Identify which cell holds the provided text, then report its [X, Y] central coordinate. 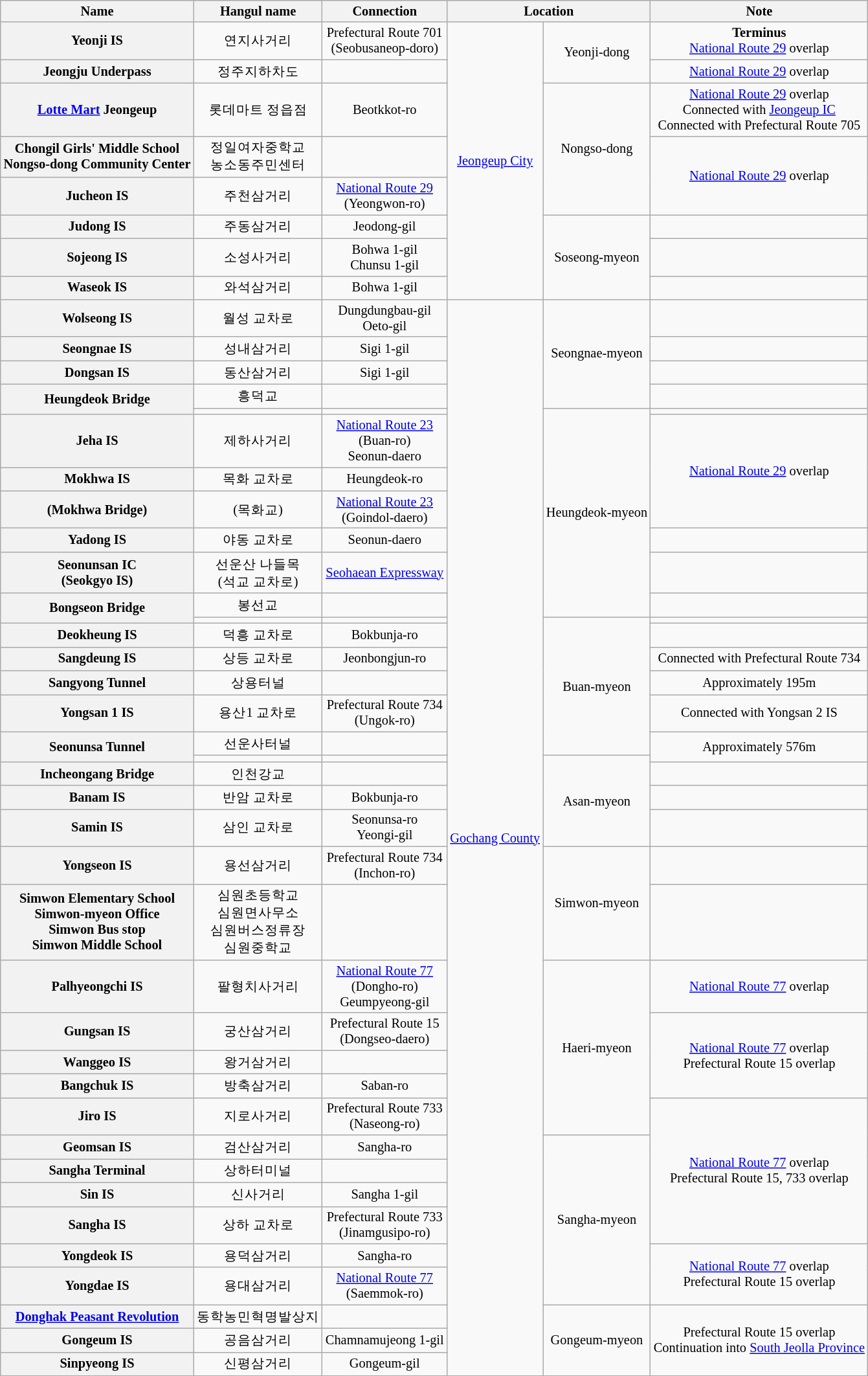
정주지하차도 [258, 71]
Dungdungbau-gilOeto-gil [384, 318]
Gongeum-myeon [597, 1340]
선운사터널 [258, 743]
Simwon Elementary SchoolSimwon-myeon OfficeSimwon Bus stopSimwon Middle School [97, 922]
Sangyong Tunnel [97, 682]
덕흥 교차로 [258, 635]
Jeonbongjun-ro [384, 659]
동학농민혁명발상지 [258, 1317]
삼인 교차로 [258, 828]
Sangha 1-gil [384, 1194]
National Route 23(Goindol-daero) [384, 510]
(목화교) [258, 510]
Location [549, 11]
Bongseon Bridge [97, 608]
Gungsan IS [97, 1032]
Donghak Peasant Revolution [97, 1317]
Connected with Prefectural Route 734 [759, 659]
성내삼거리 [258, 348]
방축삼거리 [258, 1085]
Approximately 576m [759, 747]
목화 교차로 [258, 479]
Mokhwa IS [97, 479]
(Mokhwa Bridge) [97, 510]
용덕삼거리 [258, 1255]
Wanggeo IS [97, 1062]
상하터미널 [258, 1171]
Seohaean Expressway [384, 572]
Wolseong IS [97, 318]
제하사거리 [258, 441]
Bohwa 1-gilChunsu 1-gil [384, 257]
Jeha IS [97, 441]
Seongnae-myeon [597, 354]
Lotte Mart Jeongeup [97, 109]
Sojeong IS [97, 257]
Bangchuk IS [97, 1085]
Name [97, 11]
Simwon-myeon [597, 903]
Dongsan IS [97, 373]
Yadong IS [97, 540]
Yeonji IS [97, 41]
National Route 29(Yeongwon-ro) [384, 196]
Yongseon IS [97, 865]
Hangul name [258, 11]
봉선교 [258, 605]
National Route 29 overlapConnected with Jeongeup ICConnected with Prefectural Route 705 [759, 109]
Nongso-dong [597, 149]
Sangha Terminal [97, 1171]
Sangdeung IS [97, 659]
Yongdeok IS [97, 1255]
Yongsan 1 IS [97, 713]
롯데마트 정읍점 [258, 109]
Incheongang Bridge [97, 773]
Connection [384, 11]
Prefectural Route 15 overlapContinuation into South Jeolla Province [759, 1340]
Yeonji-dong [597, 52]
월성 교차로 [258, 318]
Sangha IS [97, 1225]
상용터널 [258, 682]
TerminusNational Route 29 overlap [759, 41]
National Route 77(Dongho-ro)Geumpyeong-gil [384, 986]
Sangha-myeon [597, 1220]
Jeongju Underpass [97, 71]
Seonunsa Tunnel [97, 747]
Yongdae IS [97, 1286]
Geomsan IS [97, 1147]
Buan-myeon [597, 686]
용선삼거리 [258, 865]
Connected with Yongsan 2 IS [759, 713]
Prefectural Route 15(Dongseo-daero) [384, 1032]
Prefectural Route 733 (Jinamgusipo-ro) [384, 1225]
지로사거리 [258, 1116]
National Route 77(Saemmok-ro) [384, 1286]
와석삼거리 [258, 288]
Deokheung IS [97, 635]
Asan-myeon [597, 800]
동산삼거리 [258, 373]
흥덕교 [258, 396]
National Route 77 overlap [759, 986]
Jiro IS [97, 1116]
Seongnae IS [97, 348]
Seonunsan IC(Seokgyo IS) [97, 572]
용산1 교차로 [258, 713]
Jeongeup City [495, 161]
정일여자중학교농소동주민센터 [258, 157]
Jucheon IS [97, 196]
Soseong-myeon [597, 256]
상등 교차로 [258, 659]
Sinpyeong IS [97, 1364]
Haeri-myeon [597, 1047]
Samin IS [97, 828]
National Route 77 overlapPrefectural Route 15, 733 overlap [759, 1171]
Chongil Girls' Middle SchoolNongso-dong Community Center [97, 157]
Banam IS [97, 798]
National Route 23(Buan-ro)Seonun-daero [384, 441]
Chamnamujeong 1-gil [384, 1340]
주천삼거리 [258, 196]
상하 교차로 [258, 1225]
궁산삼거리 [258, 1032]
연지사거리 [258, 41]
Saban-ro [384, 1085]
Bohwa 1-gil [384, 288]
Beotkkot-ro [384, 109]
Palhyeongchi IS [97, 986]
Prefectural Route 701 (Seobusaneop-doro) [384, 41]
팔형치사거리 [258, 986]
인천강교 [258, 773]
선운산 나들목(석교 교차로) [258, 572]
Waseok IS [97, 288]
Prefectural Route 734(Inchon-ro) [384, 865]
심원초등학교심원면사무소심원버스정류장심원중학교 [258, 922]
신사거리 [258, 1194]
Note [759, 11]
Seonun-daero [384, 540]
반암 교차로 [258, 798]
Heungdeok Bridge [97, 399]
Sin IS [97, 1194]
Gochang County [495, 837]
Heungdeok-ro [384, 479]
신평삼거리 [258, 1364]
Prefectural Route 733 (Naseong-ro) [384, 1116]
Heungdeok-myeon [597, 513]
Prefectural Route 734(Ungok-ro) [384, 713]
주동삼거리 [258, 227]
Jeodong-gil [384, 227]
검산삼거리 [258, 1147]
Approximately 195m [759, 682]
Gongeum IS [97, 1340]
용대삼거리 [258, 1286]
야동 교차로 [258, 540]
Seonunsa-roYeongi-gil [384, 828]
왕거삼거리 [258, 1062]
소성사거리 [258, 257]
Gongeum-gil [384, 1364]
Judong IS [97, 227]
공음삼거리 [258, 1340]
